Pinpoint the cell where the given text exists, returning its (x, y) midpoint coordinate. 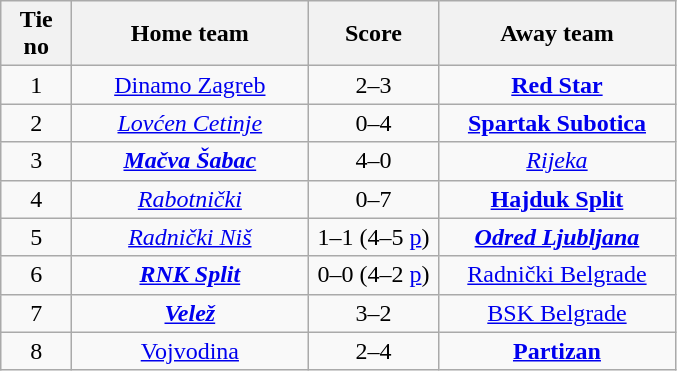
6 (36, 275)
Away team (557, 34)
0–4 (374, 123)
Lovćen Cetinje (190, 123)
Home team (190, 34)
0–7 (374, 199)
2–3 (374, 85)
3–2 (374, 313)
Dinamo Zagreb (190, 85)
3 (36, 161)
0–0 (4–2 p) (374, 275)
Spartak Subotica (557, 123)
2 (36, 123)
4–0 (374, 161)
2–4 (374, 351)
Radnički Belgrade (557, 275)
1–1 (4–5 p) (374, 237)
8 (36, 351)
7 (36, 313)
4 (36, 199)
Tie no (36, 34)
Score (374, 34)
Odred Ljubljana (557, 237)
Velež (190, 313)
Hajduk Split (557, 199)
RNK Split (190, 275)
Partizan (557, 351)
1 (36, 85)
Radnički Niš (190, 237)
Vojvodina (190, 351)
BSK Belgrade (557, 313)
Rijeka (557, 161)
5 (36, 237)
Red Star (557, 85)
Rabotnički (190, 199)
Mačva Šabac (190, 161)
